Extract the [X, Y] coordinate from the center of the cell holding the provided text.  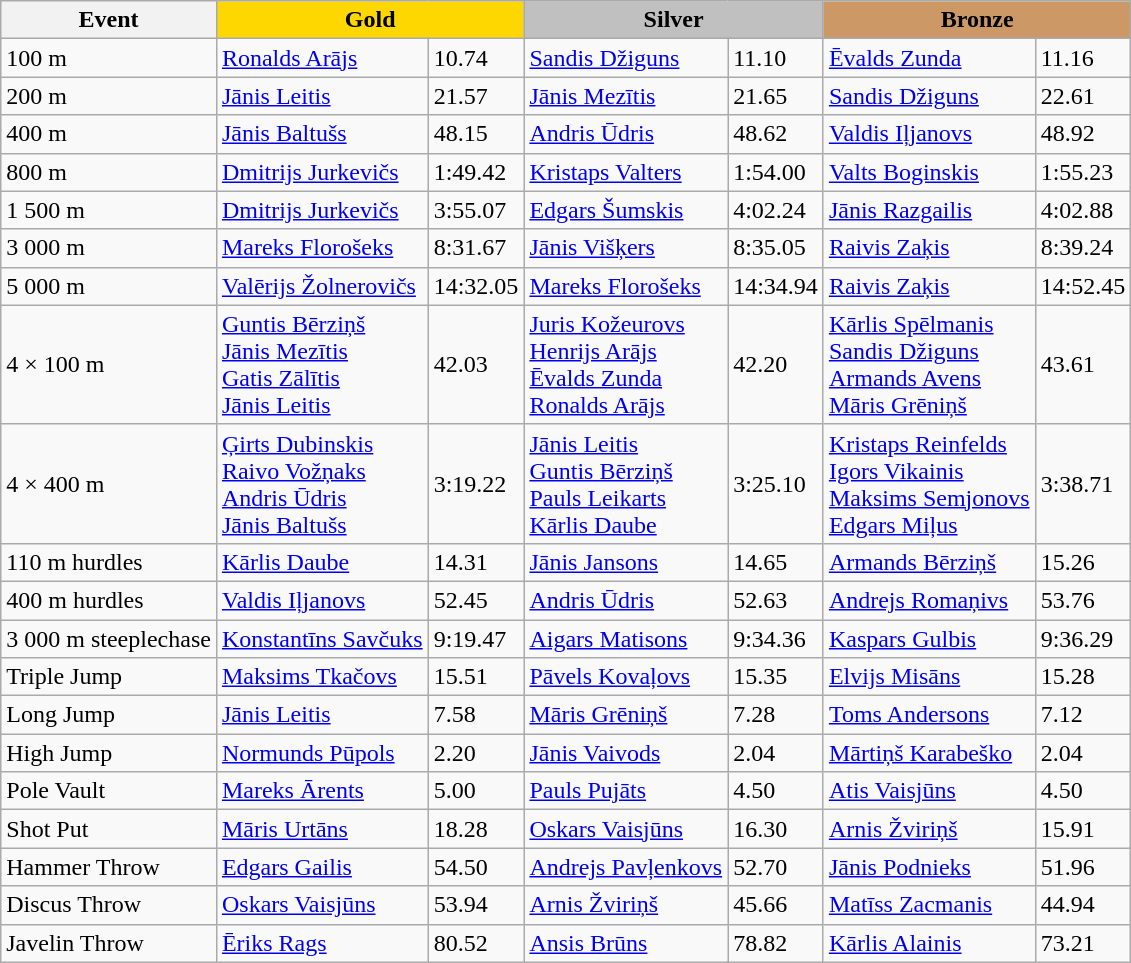
Kristaps ReinfeldsIgors VikainisMaksims SemjonovsEdgars Miļus [929, 484]
Edgars Šumskis [626, 210]
14:34.94 [776, 286]
3:19.22 [476, 484]
Kārlis SpēlmanisSandis DžigunsArmands AvensMāris Grēniņš [929, 364]
4 × 100 m [109, 364]
3:38.71 [1083, 484]
15.35 [776, 677]
Guntis BērziņšJānis MezītisGatis ZālītisJānis Leitis [322, 364]
1:54.00 [776, 172]
3:55.07 [476, 210]
Pole Vault [109, 791]
Jānis Podnieks [929, 867]
73.21 [1083, 943]
1:49.42 [476, 172]
Valts Boginskis [929, 172]
Kārlis Alainis [929, 943]
Ansis Brūns [626, 943]
Bronze [977, 20]
45.66 [776, 905]
Kārlis Daube [322, 562]
Maksims Tkačovs [322, 677]
11.10 [776, 58]
53.94 [476, 905]
9:34.36 [776, 639]
Mareks Ārents [322, 791]
Triple Jump [109, 677]
22.61 [1083, 96]
3:25.10 [776, 484]
Atis Vaisjūns [929, 791]
18.28 [476, 829]
Discus Throw [109, 905]
Pauls Pujāts [626, 791]
4 × 400 m [109, 484]
8:31.67 [476, 248]
8:39.24 [1083, 248]
7.28 [776, 715]
3 000 m [109, 248]
Kaspars Gulbis [929, 639]
10.74 [476, 58]
Māris Grēniņš [626, 715]
42.20 [776, 364]
Kristaps Valters [626, 172]
Jānis Jansons [626, 562]
7.12 [1083, 715]
14.31 [476, 562]
43.61 [1083, 364]
Jānis Višķers [626, 248]
Shot Put [109, 829]
Konstantīns Savčuks [322, 639]
9:19.47 [476, 639]
11.16 [1083, 58]
53.76 [1083, 600]
Valērijs Žolnerovičs [322, 286]
Ģirts DubinskisRaivo VožņaksAndris ŪdrisJānis Baltušs [322, 484]
4:02.88 [1083, 210]
1 500 m [109, 210]
8:35.05 [776, 248]
15.51 [476, 677]
Elvijs Misāns [929, 677]
Jānis Razgailis [929, 210]
4:02.24 [776, 210]
Edgars Gailis [322, 867]
51.96 [1083, 867]
21.57 [476, 96]
Matīss Zacmanis [929, 905]
16.30 [776, 829]
52.45 [476, 600]
Andrejs Pavļenkovs [626, 867]
42.03 [476, 364]
Jānis Vaivods [626, 753]
Jānis Mezītis [626, 96]
100 m [109, 58]
14:32.05 [476, 286]
Ēriks Rags [322, 943]
54.50 [476, 867]
Pāvels Kovaļovs [626, 677]
3 000 m steeplechase [109, 639]
Ēvalds Zunda [929, 58]
5.00 [476, 791]
Gold [370, 20]
Jānis LeitisGuntis BērziņšPauls LeikartsKārlis Daube [626, 484]
Hammer Throw [109, 867]
7.58 [476, 715]
Toms Andersons [929, 715]
Armands Bērziņš [929, 562]
15.28 [1083, 677]
400 m [109, 134]
Māris Urtāns [322, 829]
1:55.23 [1083, 172]
Event [109, 20]
48.62 [776, 134]
Andrejs Romaņivs [929, 600]
52.63 [776, 600]
15.26 [1083, 562]
Jānis Baltušs [322, 134]
14.65 [776, 562]
44.94 [1083, 905]
48.92 [1083, 134]
21.65 [776, 96]
Normunds Pūpols [322, 753]
Juris KožeurovsHenrijs ArājsĒvalds ZundaRonalds Arājs [626, 364]
Mārtiņš Karabeško [929, 753]
52.70 [776, 867]
80.52 [476, 943]
9:36.29 [1083, 639]
Silver [674, 20]
800 m [109, 172]
Long Jump [109, 715]
Javelin Throw [109, 943]
200 m [109, 96]
110 m hurdles [109, 562]
Ronalds Arājs [322, 58]
5 000 m [109, 286]
14:52.45 [1083, 286]
15.91 [1083, 829]
2.20 [476, 753]
400 m hurdles [109, 600]
78.82 [776, 943]
High Jump [109, 753]
48.15 [476, 134]
Aigars Matisons [626, 639]
